Find where the given text appears and provide that cell's center as (x, y) coordinate. 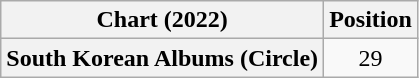
29 (371, 58)
Chart (2022) (162, 20)
Position (371, 20)
South Korean Albums (Circle) (162, 58)
